Search for the cell housing the specified text and yield its [x, y] center coordinate. 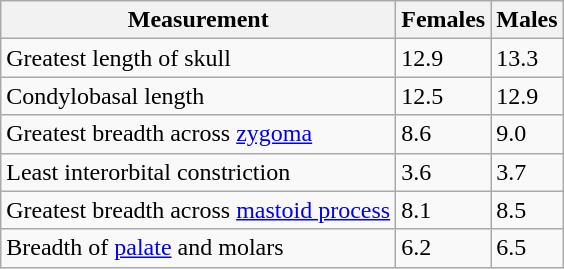
Greatest breadth across zygoma [198, 134]
9.0 [527, 134]
6.2 [444, 248]
Males [527, 20]
Greatest length of skull [198, 58]
13.3 [527, 58]
12.5 [444, 96]
3.7 [527, 172]
8.6 [444, 134]
8.1 [444, 210]
Least interorbital constriction [198, 172]
Greatest breadth across mastoid process [198, 210]
Females [444, 20]
6.5 [527, 248]
Condylobasal length [198, 96]
Breadth of palate and molars [198, 248]
3.6 [444, 172]
8.5 [527, 210]
Measurement [198, 20]
